Find where the given text appears and provide that cell's center as [x, y] coordinate. 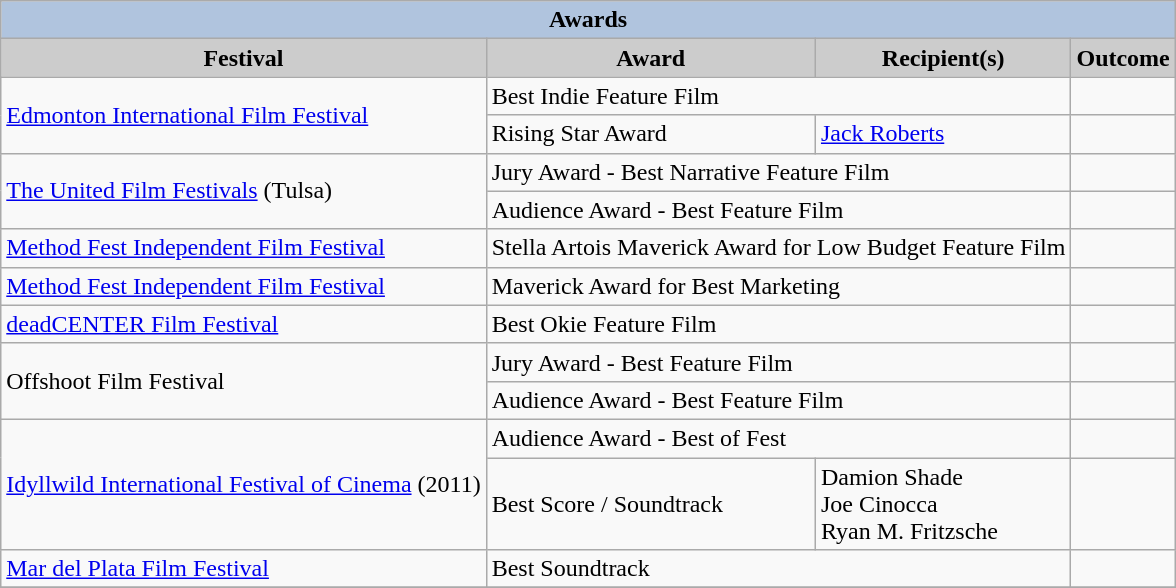
Rising Star Award [650, 134]
Maverick Award for Best Marketing [778, 286]
Jury Award - Best Narrative Feature Film [778, 172]
Mar del Plata Film Festival [244, 569]
Best Score / Soundtrack [650, 504]
Awards [588, 20]
Stella Artois Maverick Award for Low Budget Feature Film [778, 248]
Festival [244, 58]
Best Okie Feature Film [778, 324]
Idyllwild International Festival of Cinema (2011) [244, 484]
The United Film Festivals (Tulsa) [244, 191]
Best Indie Feature Film [778, 96]
Jack Roberts [943, 134]
Edmonton International Film Festival [244, 115]
Jury Award - Best Feature Film [778, 362]
Audience Award - Best of Fest [778, 438]
Outcome [1123, 58]
Offshoot Film Festival [244, 381]
Best Soundtrack [778, 569]
deadCENTER Film Festival [244, 324]
Damion ShadeJoe CinoccaRyan M. Fritzsche [943, 504]
Award [650, 58]
Recipient(s) [943, 58]
